Return the (X, Y) coordinate for the center point of the cell that contains the specified text.  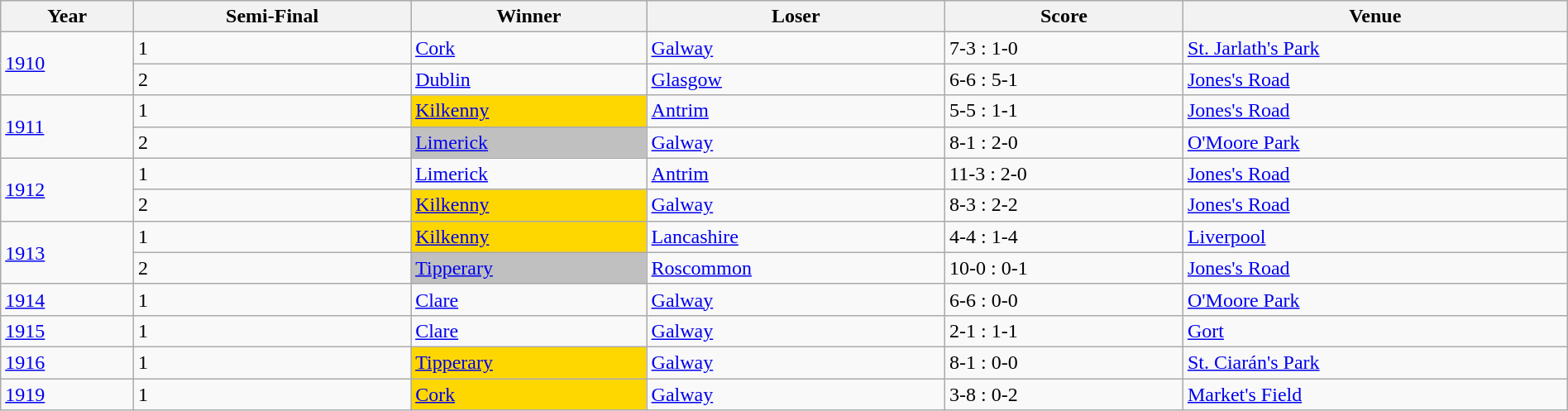
Semi-Final (273, 17)
10-0 : 0-1 (1064, 268)
Lancashire (796, 237)
6-6 : 0-0 (1064, 299)
5-5 : 1-1 (1064, 111)
1915 (68, 331)
11-3 : 2-0 (1064, 174)
Loser (796, 17)
1919 (68, 394)
1916 (68, 362)
Gort (1374, 331)
Market's Field (1374, 394)
3-8 : 0-2 (1064, 394)
1914 (68, 299)
Roscommon (796, 268)
6-6 : 5-1 (1064, 79)
8-1 : 2-0 (1064, 142)
1913 (68, 252)
1912 (68, 189)
Liverpool (1374, 237)
7-3 : 1-0 (1064, 48)
Winner (529, 17)
St. Ciarán's Park (1374, 362)
St. Jarlath's Park (1374, 48)
4-4 : 1-4 (1064, 237)
Year (68, 17)
1910 (68, 64)
1911 (68, 127)
Score (1064, 17)
Dublin (529, 79)
Glasgow (796, 79)
Venue (1374, 17)
2-1 : 1-1 (1064, 331)
8-1 : 0-0 (1064, 362)
8-3 : 2-2 (1064, 205)
